Provide the [x, y] coordinate of the cell's center where the given text is located.  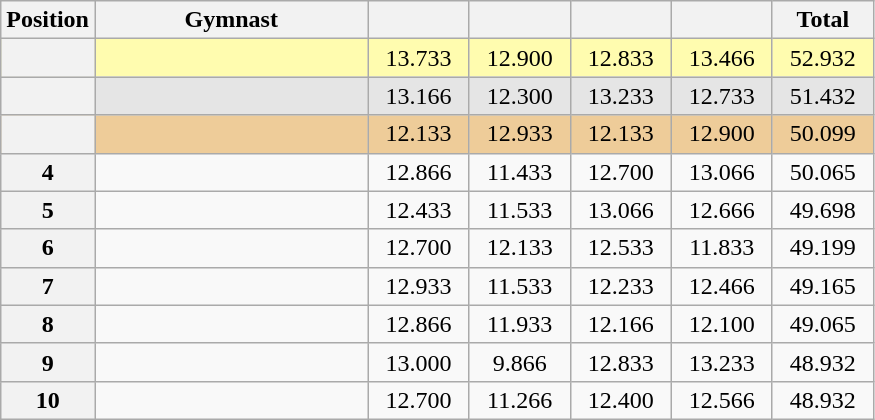
12.666 [722, 210]
11.933 [520, 324]
49.698 [822, 210]
11.266 [520, 400]
49.165 [822, 286]
51.432 [822, 96]
50.099 [822, 134]
5 [48, 210]
52.932 [822, 58]
13.733 [418, 58]
9 [48, 362]
49.065 [822, 324]
12.400 [620, 400]
Total [822, 20]
12.533 [620, 248]
7 [48, 286]
10 [48, 400]
12.100 [722, 324]
Position [48, 20]
13.466 [722, 58]
6 [48, 248]
Gymnast [231, 20]
9.866 [520, 362]
50.065 [822, 172]
12.166 [620, 324]
13.000 [418, 362]
12.433 [418, 210]
49.199 [822, 248]
12.466 [722, 286]
11.433 [520, 172]
11.833 [722, 248]
12.300 [520, 96]
13.166 [418, 96]
12.733 [722, 96]
4 [48, 172]
8 [48, 324]
12.566 [722, 400]
12.233 [620, 286]
